Locate the cell with the specified text and output its (X, Y) center coordinate. 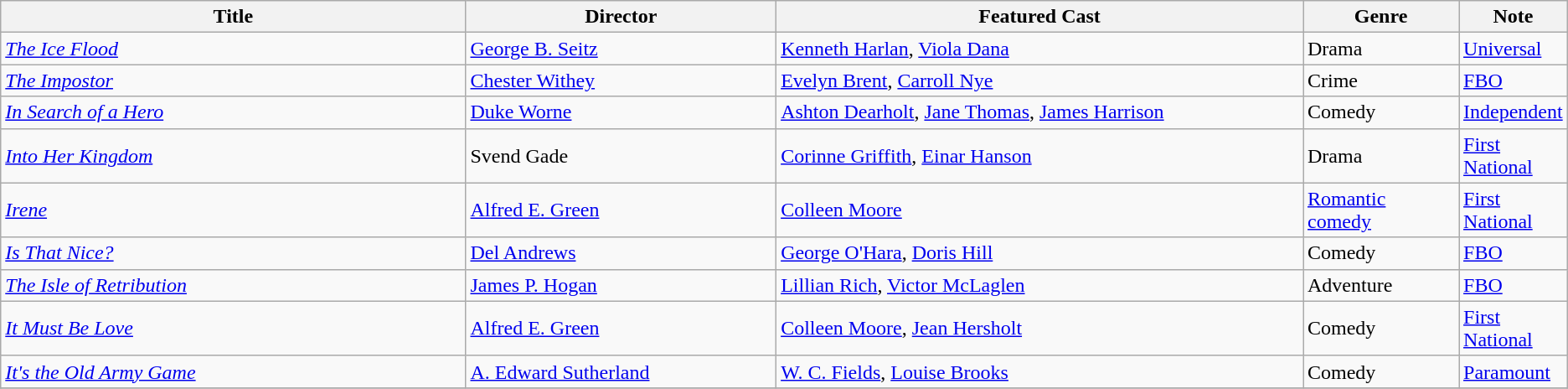
It Must Be Love (233, 329)
Note (1514, 17)
Title (233, 17)
The Impostor (233, 80)
Universal (1514, 49)
The Ice Flood (233, 49)
Independent (1514, 112)
James P. Hogan (622, 285)
Colleen Moore (1040, 210)
Duke Worne (622, 112)
Svend Gade (622, 156)
Chester Withey (622, 80)
Corinne Griffith, Einar Hanson (1040, 156)
Director (622, 17)
Lillian Rich, Victor McLaglen (1040, 285)
Featured Cast (1040, 17)
George O'Hara, Doris Hill (1040, 253)
Genre (1381, 17)
W. C. Fields, Louise Brooks (1040, 371)
Ashton Dearholt, Jane Thomas, James Harrison (1040, 112)
The Isle of Retribution (233, 285)
A. Edward Sutherland (622, 371)
It's the Old Army Game (233, 371)
Kenneth Harlan, Viola Dana (1040, 49)
In Search of a Hero (233, 112)
Del Andrews (622, 253)
Crime (1381, 80)
Into Her Kingdom (233, 156)
Paramount (1514, 371)
Adventure (1381, 285)
Irene (233, 210)
Is That Nice? (233, 253)
Romantic comedy (1381, 210)
Colleen Moore, Jean Hersholt (1040, 329)
George B. Seitz (622, 49)
Evelyn Brent, Carroll Nye (1040, 80)
